Search for the cell housing the specified text and yield its (X, Y) center coordinate. 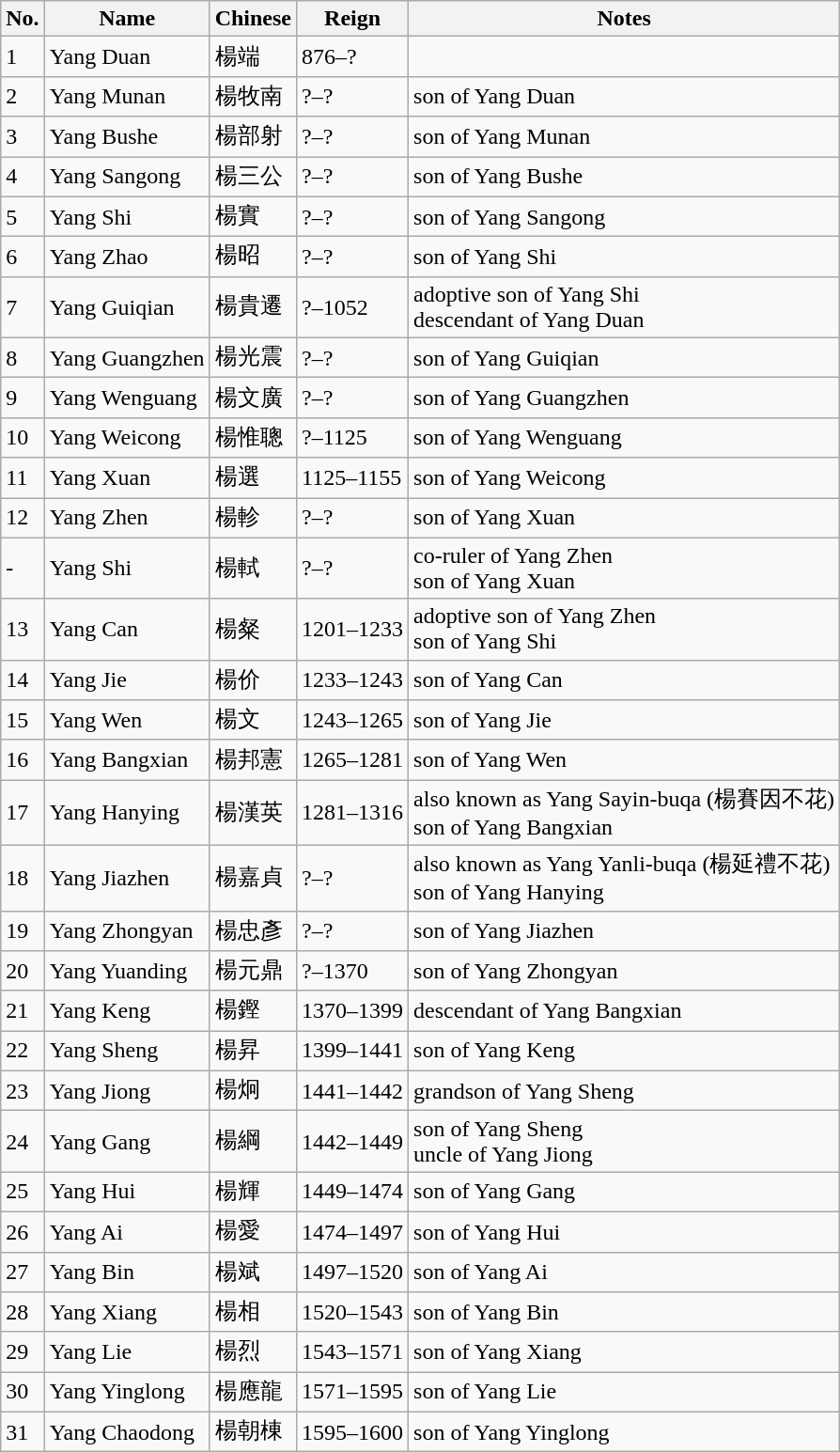
1595–1600 (353, 1432)
son of Yang Lie (624, 1393)
13 (23, 630)
No. (23, 19)
楊忠彥 (253, 930)
also known as Yang Sayin-buqa (楊賽因不花)son of Yang Bangxian (624, 813)
楊漢英 (253, 813)
Yang Bushe (127, 137)
1281–1316 (353, 813)
楊愛 (253, 1231)
楊端 (253, 56)
Notes (624, 19)
co-ruler of Yang Zhenson of Yang Xuan (624, 568)
楊相 (253, 1312)
- (23, 568)
楊應龍 (253, 1393)
24 (23, 1141)
楊貴遷 (253, 306)
Yang Wenguang (127, 398)
Yang Guangzhen (127, 357)
18 (23, 878)
楊選 (253, 477)
Yang Hui (127, 1192)
Chinese (253, 19)
son of Yang Gang (624, 1192)
楊鏗 (253, 1011)
21 (23, 1011)
1125–1155 (353, 477)
25 (23, 1192)
1449–1474 (353, 1192)
son of Yang Munan (624, 137)
楊文廣 (253, 398)
Yang Wen (127, 720)
son of Yang Wen (624, 759)
Yang Yuanding (127, 972)
1265–1281 (353, 759)
Yang Jiong (127, 1090)
Yang Chaodong (127, 1432)
son of Yang Hui (624, 1231)
adoptive son of Yang Shidescendant of Yang Duan (624, 306)
Yang Weicong (127, 438)
28 (23, 1312)
6 (23, 258)
Yang Can (127, 630)
9 (23, 398)
Yang Jiazhen (127, 878)
楊邦憲 (253, 759)
Yang Xiang (127, 1312)
3 (23, 137)
1474–1497 (353, 1231)
楊軫 (253, 519)
楊惟聰 (253, 438)
son of Yang Xiang (624, 1351)
adoptive son of Yang Zhenson of Yang Shi (624, 630)
楊斌 (253, 1272)
Yang Xuan (127, 477)
son of Yang Guiqian (624, 357)
son of Yang Weicong (624, 477)
Yang Gang (127, 1141)
1543–1571 (353, 1351)
son of Yang Sangong (624, 216)
15 (23, 720)
31 (23, 1432)
1442–1449 (353, 1141)
1243–1265 (353, 720)
son of Yang Zhongyan (624, 972)
4 (23, 177)
楊昇 (253, 1051)
?–1052 (353, 306)
Yang Sangong (127, 177)
Yang Hanying (127, 813)
?–1125 (353, 438)
26 (23, 1231)
son of Yang Bushe (624, 177)
1 (23, 56)
Yang Jie (127, 680)
11 (23, 477)
楊粲 (253, 630)
29 (23, 1351)
楊牧南 (253, 96)
7 (23, 306)
Yang Lie (127, 1351)
楊元鼎 (253, 972)
Yang Bangxian (127, 759)
son of Yang Wenguang (624, 438)
楊軾 (253, 568)
楊嘉貞 (253, 878)
son of Yang Shenguncle of Yang Jiong (624, 1141)
son of Yang Guangzhen (624, 398)
grandson of Yang Sheng (624, 1090)
1497–1520 (353, 1272)
19 (23, 930)
1520–1543 (353, 1312)
22 (23, 1051)
son of Yang Jiazhen (624, 930)
876–? (353, 56)
son of Yang Xuan (624, 519)
son of Yang Bin (624, 1312)
Yang Yinglong (127, 1393)
Yang Munan (127, 96)
1233–1243 (353, 680)
son of Yang Can (624, 680)
16 (23, 759)
son of Yang Keng (624, 1051)
楊三公 (253, 177)
楊价 (253, 680)
10 (23, 438)
2 (23, 96)
Yang Bin (127, 1272)
Yang Ai (127, 1231)
Yang Zhen (127, 519)
son of Yang Yinglong (624, 1432)
Yang Zhao (127, 258)
Name (127, 19)
楊烈 (253, 1351)
楊綱 (253, 1141)
5 (23, 216)
1201–1233 (353, 630)
Yang Guiqian (127, 306)
son of Yang Shi (624, 258)
also known as Yang Yanli-buqa (楊延禮不花)son of Yang Hanying (624, 878)
1399–1441 (353, 1051)
Yang Sheng (127, 1051)
1370–1399 (353, 1011)
Reign (353, 19)
23 (23, 1090)
?–1370 (353, 972)
1441–1442 (353, 1090)
Yang Zhongyan (127, 930)
楊部射 (253, 137)
楊昭 (253, 258)
1571–1595 (353, 1393)
楊炯 (253, 1090)
14 (23, 680)
27 (23, 1272)
son of Yang Duan (624, 96)
8 (23, 357)
楊朝棟 (253, 1432)
30 (23, 1393)
楊文 (253, 720)
son of Yang Ai (624, 1272)
楊輝 (253, 1192)
20 (23, 972)
17 (23, 813)
son of Yang Jie (624, 720)
12 (23, 519)
descendant of Yang Bangxian (624, 1011)
楊光震 (253, 357)
楊實 (253, 216)
Yang Keng (127, 1011)
Yang Duan (127, 56)
